Search for the cell housing the specified text and yield its (X, Y) center coordinate. 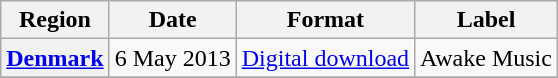
Format (325, 20)
Region (55, 20)
Digital download (325, 58)
6 May 2013 (172, 58)
Denmark (55, 58)
Awake Music (486, 58)
Label (486, 20)
Date (172, 20)
